Output the [X, Y] coordinate of the center of the cell containing the given text.  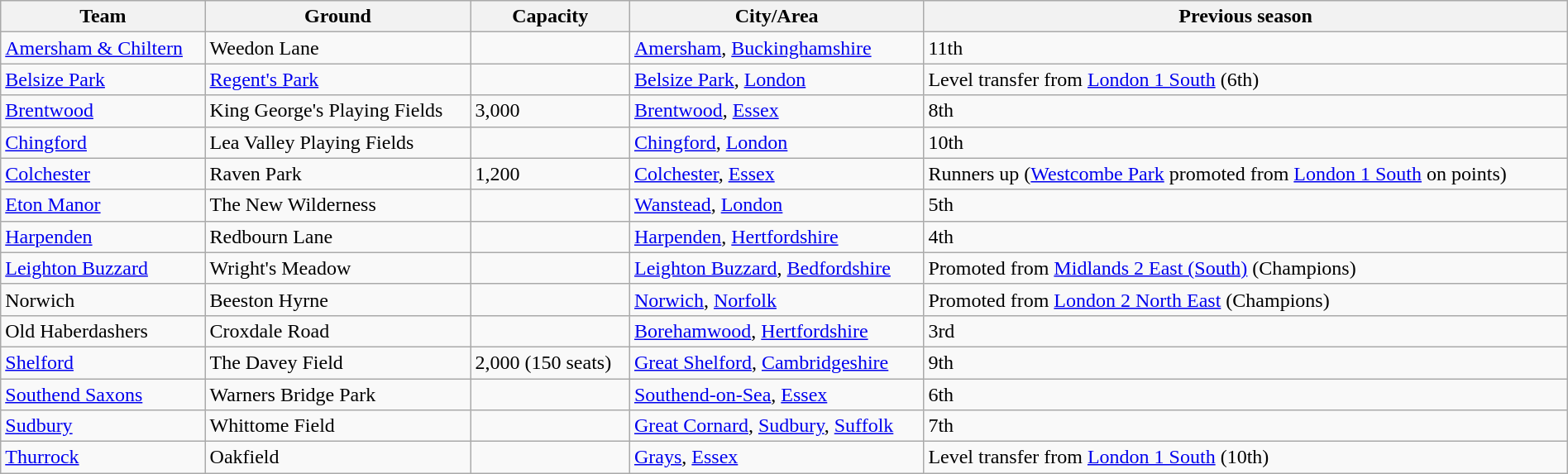
Leighton Buzzard [103, 268]
Chingford [103, 142]
Weedon Lane [337, 48]
Amersham & Chiltern [103, 48]
Ground [337, 17]
Brentwood, Essex [776, 111]
Colchester, Essex [776, 174]
Promoted from London 2 North East (Champions) [1245, 299]
Warners Bridge Park [337, 395]
Shelford [103, 362]
Southend-on-Sea, Essex [776, 395]
The New Wilderness [337, 205]
Leighton Buzzard, Bedfordshire [776, 268]
Runners up (Westcombe Park promoted from London 1 South on points) [1245, 174]
Chingford, London [776, 142]
Brentwood [103, 111]
Borehamwood, Hertfordshire [776, 331]
The Davey Field [337, 362]
Grays, Essex [776, 457]
Great Shelford, Cambridgeshire [776, 362]
Great Cornard, Sudbury, Suffolk [776, 426]
6th [1245, 395]
Level transfer from London 1 South (10th) [1245, 457]
9th [1245, 362]
King George's Playing Fields [337, 111]
Belsize Park, London [776, 79]
7th [1245, 426]
Croxdale Road [337, 331]
3rd [1245, 331]
Norwich [103, 299]
Promoted from Midlands 2 East (South) (Champions) [1245, 268]
Oakfield [337, 457]
Old Haberdashers [103, 331]
Wanstead, London [776, 205]
Belsize Park [103, 79]
Sudbury [103, 426]
3,000 [550, 111]
10th [1245, 142]
Team [103, 17]
Redbourn Lane [337, 237]
Colchester [103, 174]
1,200 [550, 174]
Beeston Hyrne [337, 299]
Raven Park [337, 174]
4th [1245, 237]
Previous season [1245, 17]
Southend Saxons [103, 395]
Level transfer from London 1 South (6th) [1245, 79]
City/Area [776, 17]
11th [1245, 48]
2,000 (150 seats) [550, 362]
Whittome Field [337, 426]
Capacity [550, 17]
Norwich, Norfolk [776, 299]
Harpenden, Hertfordshire [776, 237]
Thurrock [103, 457]
Wright's Meadow [337, 268]
Eton Manor [103, 205]
Amersham, Buckinghamshire [776, 48]
5th [1245, 205]
Lea Valley Playing Fields [337, 142]
Harpenden [103, 237]
Regent's Park [337, 79]
8th [1245, 111]
